Find where the given text appears and provide that cell's center as (X, Y) coordinate. 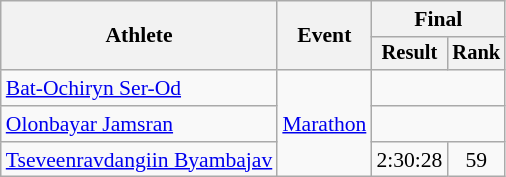
Bat-Ochiryn Ser-Od (140, 88)
Final (438, 19)
Rank (476, 54)
Event (324, 36)
Athlete (140, 36)
Result (409, 54)
Olonbayar Jamsran (140, 124)
Marathon (324, 124)
